Pinpoint the cell where the given text exists, returning its (X, Y) midpoint coordinate. 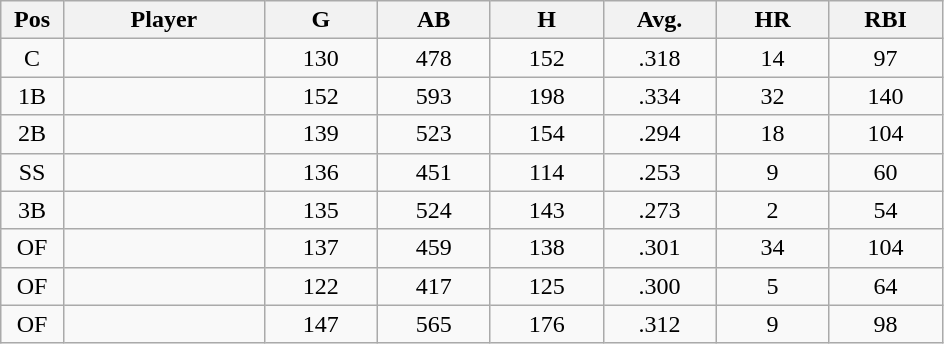
Pos (32, 20)
RBI (886, 20)
.253 (660, 172)
Player (164, 20)
.312 (660, 324)
147 (320, 324)
524 (434, 210)
H (546, 20)
14 (772, 58)
593 (434, 96)
1B (32, 96)
.301 (660, 248)
C (32, 58)
459 (434, 248)
154 (546, 134)
97 (886, 58)
.294 (660, 134)
417 (434, 286)
.273 (660, 210)
137 (320, 248)
34 (772, 248)
18 (772, 134)
.334 (660, 96)
130 (320, 58)
60 (886, 172)
176 (546, 324)
140 (886, 96)
SS (32, 172)
478 (434, 58)
122 (320, 286)
.318 (660, 58)
2B (32, 134)
135 (320, 210)
136 (320, 172)
114 (546, 172)
5 (772, 286)
523 (434, 134)
565 (434, 324)
138 (546, 248)
54 (886, 210)
32 (772, 96)
Avg. (660, 20)
AB (434, 20)
HR (772, 20)
139 (320, 134)
2 (772, 210)
98 (886, 324)
125 (546, 286)
G (320, 20)
451 (434, 172)
64 (886, 286)
198 (546, 96)
.300 (660, 286)
3B (32, 210)
143 (546, 210)
